Provide the [X, Y] coordinate of the cell's center where the given text is located.  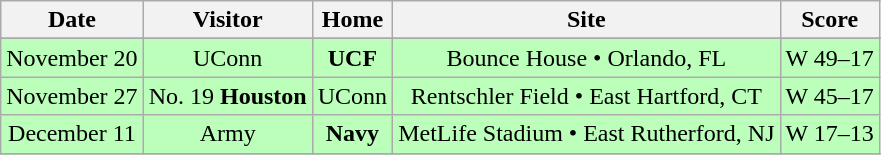
Rentschler Field • East Hartford, CT [586, 96]
Bounce House • Orlando, FL [586, 58]
Army [228, 134]
W 45–17 [830, 96]
Date [72, 20]
Score [830, 20]
W 49–17 [830, 58]
November 20 [72, 58]
Site [586, 20]
Visitor [228, 20]
November 27 [72, 96]
MetLife Stadium • East Rutherford, NJ [586, 134]
December 11 [72, 134]
No. 19 Houston [228, 96]
Home [352, 20]
Navy [352, 134]
W 17–13 [830, 134]
UCF [352, 58]
